Find where the given text appears and provide that cell's center as [x, y] coordinate. 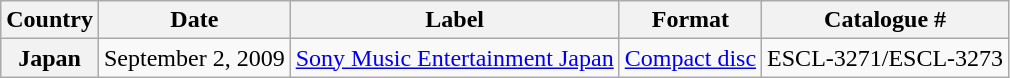
ESCL-3271/ESCL-3273 [886, 58]
Compact disc [690, 58]
Country [50, 20]
Sony Music Entertainment Japan [454, 58]
Format [690, 20]
September 2, 2009 [194, 58]
Catalogue # [886, 20]
Label [454, 20]
Date [194, 20]
Japan [50, 58]
